Scan for the cell matching the given text and deliver its [X, Y] coordinate at center. 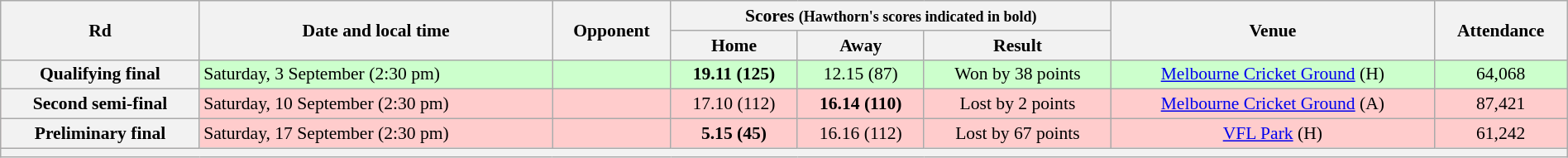
Away [860, 45]
5.15 (45) [734, 134]
Date and local time [375, 30]
64,068 [1500, 74]
Venue [1274, 30]
87,421 [1500, 104]
12.15 (87) [860, 74]
Melbourne Cricket Ground (A) [1274, 104]
VFL Park (H) [1274, 134]
61,242 [1500, 134]
Lost by 67 points [1017, 134]
Opponent [612, 30]
Scores (Hawthorn's scores indicated in bold) [892, 16]
Saturday, 17 September (2:30 pm) [375, 134]
Attendance [1500, 30]
Second semi-final [100, 104]
Qualifying final [100, 74]
Saturday, 3 September (2:30 pm) [375, 74]
16.16 (112) [860, 134]
Saturday, 10 September (2:30 pm) [375, 104]
16.14 (110) [860, 104]
19.11 (125) [734, 74]
Home [734, 45]
Melbourne Cricket Ground (H) [1274, 74]
Preliminary final [100, 134]
Rd [100, 30]
Won by 38 points [1017, 74]
Lost by 2 points [1017, 104]
Result [1017, 45]
17.10 (112) [734, 104]
